From the cell containing the given text, extract its center point as (X, Y) coordinate. 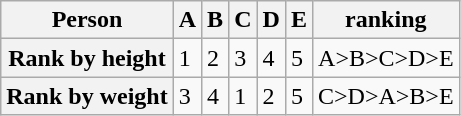
D (271, 20)
A (187, 20)
C (243, 20)
E (298, 20)
ranking (386, 20)
Rank by weight (87, 96)
A>B>C>D>E (386, 58)
C>D>A>B>E (386, 96)
B (216, 20)
Rank by height (87, 58)
Person (87, 20)
